Pinpoint the cell where the given text exists, returning its (x, y) midpoint coordinate. 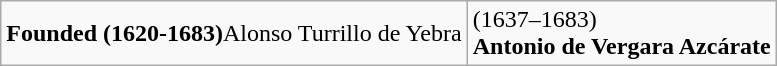
(1637–1683)Antonio de Vergara Azcárate (622, 34)
Founded (1620-1683)Alonso Turrillo de Yebra (234, 34)
